From the cell containing the given text, extract its center point as (x, y) coordinate. 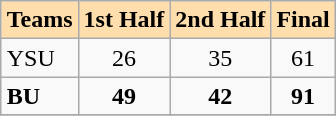
35 (220, 58)
91 (303, 96)
Teams (40, 20)
YSU (40, 58)
Final (303, 20)
26 (124, 58)
42 (220, 96)
1st Half (124, 20)
2nd Half (220, 20)
61 (303, 58)
49 (124, 96)
BU (40, 96)
